Detect which cell encompasses the target text, then output its (x, y) center coordinate. 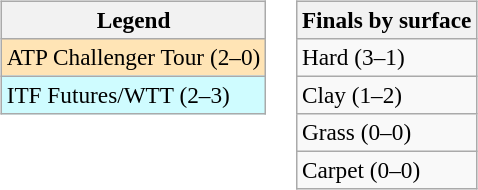
Carpet (0–0) (387, 171)
Hard (3–1) (387, 57)
Grass (0–0) (387, 133)
ITF Futures/WTT (2–3) (133, 95)
Clay (1–2) (387, 95)
Legend (133, 20)
Finals by surface (387, 20)
ATP Challenger Tour (2–0) (133, 57)
